Pinpoint the cell where the given text exists, returning its [X, Y] midpoint coordinate. 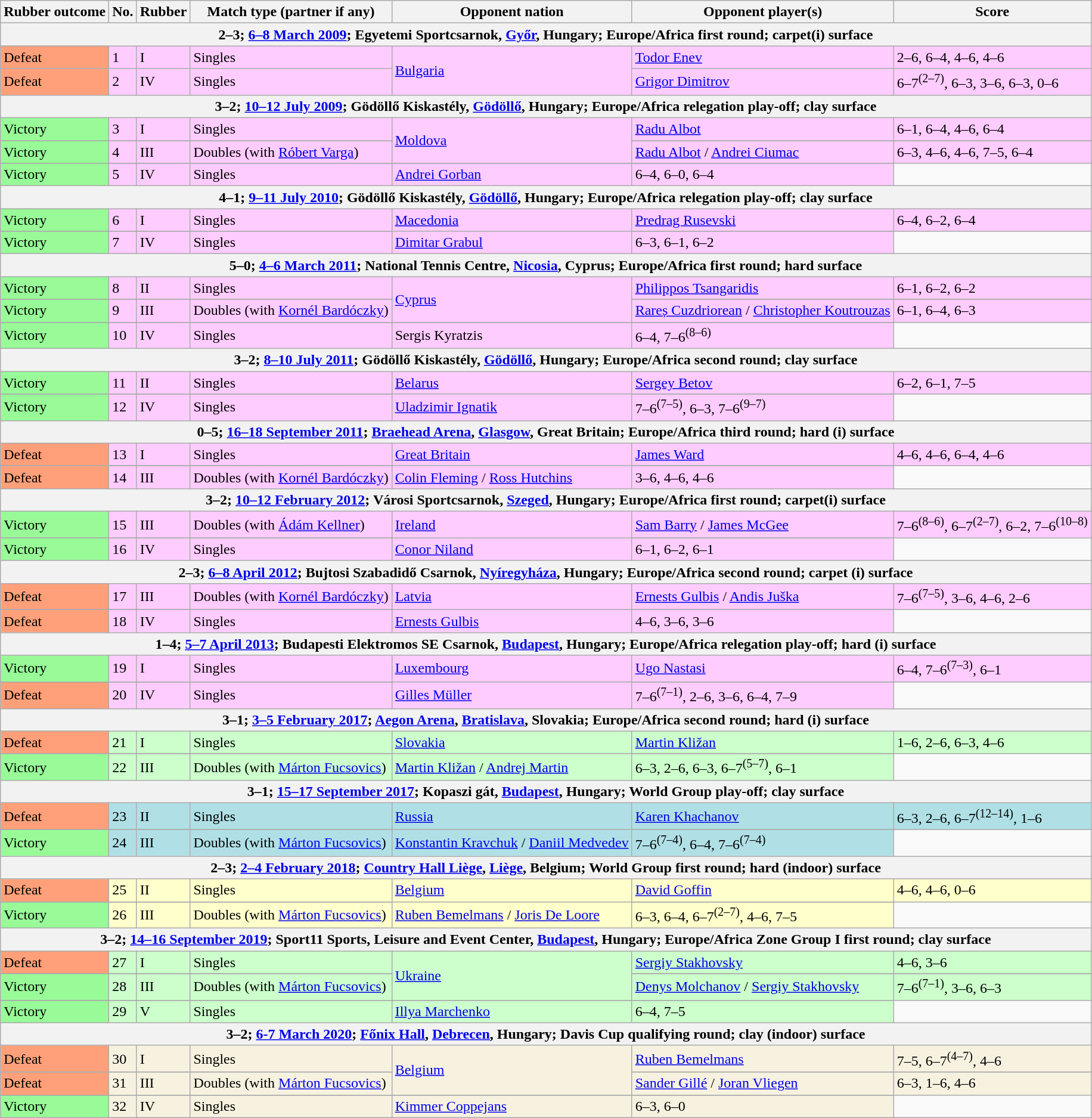
24 [123, 843]
Colin Fleming / Ross Hutchins [511, 477]
13 [123, 454]
Ugo Nastasi [763, 669]
16 [123, 549]
Martin Kližan [763, 742]
Illya Marchenko [511, 1011]
7–5, 6–7(4–7), 4–6 [992, 1059]
2 [123, 82]
6–7(2–7), 6–3, 3–6, 6–3, 0–6 [992, 82]
V [163, 1011]
Sander Gillé / Joran Vliegen [763, 1083]
Match type (partner if any) [291, 12]
7–6(7–1), 3–6, 6–3 [992, 987]
David Goffin [763, 890]
10 [123, 335]
Dimitar Grabul [511, 243]
6–4, 7–6(8–6) [763, 335]
4–6, 4–6, 0–6 [992, 890]
1 [123, 57]
21 [123, 742]
1–4; 5–7 April 2013; Budapesti Elektromos SE Csarnok, Budapest, Hungary; Europe/Africa relegation play-off; hard (i) surface [546, 644]
3–2; 8–10 July 2011; Gödöllő Kiskastély, Gödöllő, Hungary; Europe/Africa second round; clay surface [546, 360]
6–1, 6–4, 4–6, 6–4 [992, 129]
Sam Barry / James McGee [763, 525]
Opponent nation [511, 12]
28 [123, 987]
3–2; 10–12 February 2012; Városi Sportcsarnok, Szeged, Hungary; Europe/Africa first round; carpet(i) surface [546, 500]
Sergis Kyratzis [511, 335]
Andrei Gorban [511, 175]
Slovakia [511, 742]
Ukraine [511, 975]
6–3, 2–6, 6–3, 6–7(5–7), 6–1 [763, 767]
23 [123, 817]
Latvia [511, 596]
Great Britain [511, 454]
6–4, 7–5 [763, 1011]
7–6(8–6), 6–7(2–7), 6–2, 7–6(10–8) [992, 525]
6–4, 6–0, 6–4 [763, 175]
Doubles (with Ádám Kellner) [291, 525]
Radu Albot [763, 129]
6 [123, 220]
6–3, 2–6, 6–7(12–14), 1–6 [992, 817]
3–2; 6-7 March 2020; Főnix Hall, Debrecen, Hungary; Davis Cup qualifying round; clay (indoor) surface [546, 1034]
Cyprus [511, 299]
Doubles (with Róbert Varga) [291, 152]
6–1, 6–2, 6–2 [992, 288]
Russia [511, 817]
Rareș Cuzdriorean / Christopher Koutrouzas [763, 311]
7–6(7–1), 2–6, 3–6, 6–4, 7–9 [763, 695]
12 [123, 408]
Konstantin Kravchuk / Daniil Medvedev [511, 843]
9 [123, 311]
Rubber [163, 12]
19 [123, 669]
Score [992, 12]
18 [123, 621]
6–1, 6–2, 6–1 [763, 549]
20 [123, 695]
5–0; 4–6 March 2011; National Tennis Centre, Nicosia, Cyprus; Europe/Africa first round; hard surface [546, 265]
Philippos Tsangaridis [763, 288]
James Ward [763, 454]
Martin Kližan / Andrej Martin [511, 767]
7 [123, 243]
Grigor Dimitrov [763, 82]
2–3; 2–4 February 2018; Country Hall Liège, Liège, Belgium; World Group first round; hard (indoor) surface [546, 868]
Uladzimir Ignatik [511, 408]
30 [123, 1059]
5 [123, 175]
3–6, 4–6, 4–6 [763, 477]
Rubber outcome [55, 12]
17 [123, 596]
4–6, 4–6, 6–4, 4–6 [992, 454]
25 [123, 890]
22 [123, 767]
3–2; 14–16 September 2019; Sport11 Sports, Leisure and Event Center, Budapest, Hungary; Europe/Africa Zone Group I first round; clay surface [546, 940]
6–4, 7–6(7–3), 6–1 [992, 669]
29 [123, 1011]
1–6, 2–6, 6–3, 4–6 [992, 742]
6–2, 6–1, 7–5 [992, 383]
4–6, 3–6, 3–6 [763, 621]
4–6, 3–6 [992, 962]
Belarus [511, 383]
Ernests Gulbis / Andis Juška [763, 596]
6–3, 4–6, 4–6, 7–5, 6–4 [992, 152]
11 [123, 383]
Conor Niland [511, 549]
Opponent player(s) [763, 12]
Radu Albot / Andrei Ciumac [763, 152]
Moldova [511, 141]
14 [123, 477]
6–3, 6–4, 6–7(2–7), 4–6, 7–5 [763, 915]
15 [123, 525]
6–3, 6–1, 6–2 [763, 243]
Predrag Rusevski [763, 220]
4–1; 9–11 July 2010; Gödöllő Kiskastély, Gödöllő, Hungary; Europe/Africa relegation play-off; clay surface [546, 197]
Gilles Müller [511, 695]
Denys Molchanov / Sergiy Stakhovsky [763, 987]
Macedonia [511, 220]
2–6, 6–4, 4–6, 4–6 [992, 57]
6–4, 6–2, 6–4 [992, 220]
Sergiy Stakhovsky [763, 962]
Ernests Gulbis [511, 621]
Todor Enev [763, 57]
7–6(7–5), 3–6, 4–6, 2–6 [992, 596]
Luxembourg [511, 669]
4 [123, 152]
3–1; 3–5 February 2017; Aegon Arena, Bratislava, Slovakia; Europe/Africa second round; hard (i) surface [546, 720]
6–1, 6–4, 6–3 [992, 311]
7–6(7–4), 6–4, 7–6(7–4) [763, 843]
No. [123, 12]
3 [123, 129]
31 [123, 1083]
Ruben Bemelmans / Joris De Loore [511, 915]
Bulgaria [511, 70]
0–5; 16–18 September 2011; Braehead Arena, Glasgow, Great Britain; Europe/Africa third round; hard (i) surface [546, 432]
Sergey Betov [763, 383]
Kimmer Coppejans [511, 1106]
2–3; 6–8 April 2012; Bujtosi Szabadidő Csarnok, Nyíregyháza, Hungary; Europe/Africa second round; carpet (i) surface [546, 572]
32 [123, 1106]
26 [123, 915]
27 [123, 962]
Karen Khachanov [763, 817]
3–2; 10–12 July 2009; Gödöllő Kiskastély, Gödöllő, Hungary; Europe/Africa relegation play-off; clay surface [546, 106]
7–6(7–5), 6–3, 7–6(9–7) [763, 408]
Ireland [511, 525]
6–3, 1–6, 4–6 [992, 1083]
2–3; 6–8 March 2009; Egyetemi Sportcsarnok, Győr, Hungary; Europe/Africa first round; carpet(i) surface [546, 35]
8 [123, 288]
3–1; 15–17 September 2017; Kopaszi gát, Budapest, Hungary; World Group play-off; clay surface [546, 792]
6–3, 6–0 [763, 1106]
Ruben Bemelmans [763, 1059]
